Search for the cell housing the specified text and yield its [x, y] center coordinate. 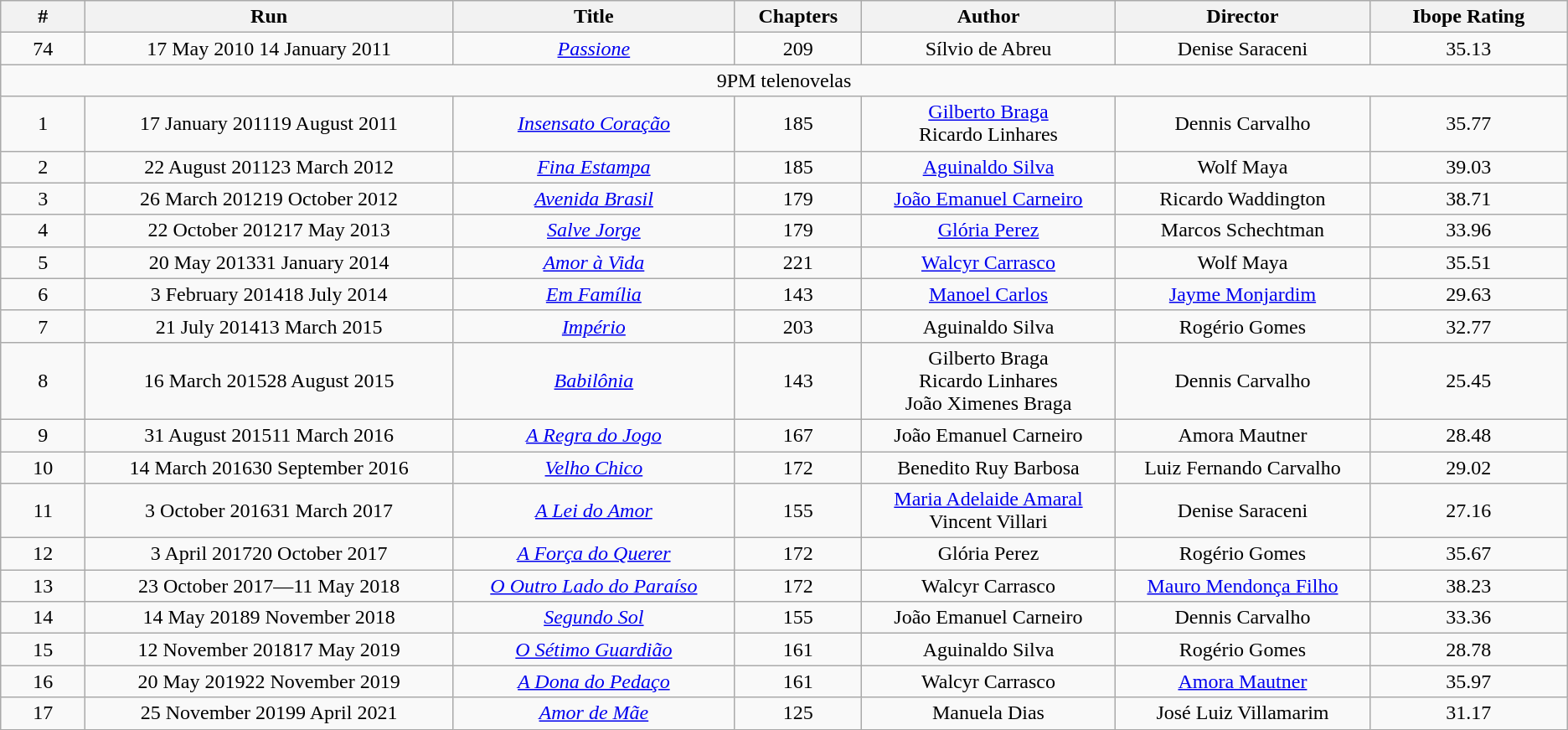
Title [593, 17]
Insensato Coração [593, 124]
Avenida Brasil [593, 199]
4 [44, 230]
Manoel Carlos [988, 294]
16 March 201528 August 2015 [269, 381]
8 [44, 381]
Manuela Dias [988, 713]
10 [44, 467]
9 [44, 435]
23 October 2017—11 May 2018 [269, 586]
203 [797, 326]
17 January 201119 August 2011 [269, 124]
3 October 201631 March 2017 [269, 511]
209 [797, 49]
38.23 [1468, 586]
33.96 [1468, 230]
17 [44, 713]
3 April 201720 October 2017 [269, 554]
25.45 [1468, 381]
Império [593, 326]
José Luiz Villamarim [1243, 713]
Amor à Vida [593, 262]
3 February 201418 July 2014 [269, 294]
20 May 201331 January 2014 [269, 262]
Chapters [797, 17]
27.16 [1468, 511]
Author [988, 17]
Benedito Ruy Barbosa [988, 467]
2 [44, 167]
Velho Chico [593, 467]
Mauro Mendonça Filho [1243, 586]
28.48 [1468, 435]
14 March 201630 September 2016 [269, 467]
33.36 [1468, 618]
20 May 201922 November 2019 [269, 681]
Luiz Fernando Carvalho [1243, 467]
Gilberto BragaRicardo Linhares João Ximenes Braga [988, 381]
14 May 20189 November 2018 [269, 618]
# [44, 17]
Maria Adelaide Amaral Vincent Villari [988, 511]
Ibope Rating [1468, 17]
167 [797, 435]
Salve Jorge [593, 230]
A Dona do Pedaço [593, 681]
38.71 [1468, 199]
35.97 [1468, 681]
22 October 201217 May 2013 [269, 230]
9PM telenovelas [784, 80]
5 [44, 262]
28.78 [1468, 650]
1 [44, 124]
35.77 [1468, 124]
6 [44, 294]
A Lei do Amor [593, 511]
Gilberto BragaRicardo Linhares [988, 124]
26 March 201219 October 2012 [269, 199]
39.03 [1468, 167]
16 [44, 681]
Segundo Sol [593, 618]
31.17 [1468, 713]
15 [44, 650]
O Outro Lado do Paraíso [593, 586]
25 November 20199 April 2021 [269, 713]
7 [44, 326]
A Regra do Jogo [593, 435]
Fina Estampa [593, 167]
Sílvio de Abreu [988, 49]
74 [44, 49]
32.77 [1468, 326]
13 [44, 586]
Jayme Monjardim [1243, 294]
Run [269, 17]
O Sétimo Guardião [593, 650]
12 November 201817 May 2019 [269, 650]
22 August 201123 March 2012 [269, 167]
12 [44, 554]
Ricardo Waddington [1243, 199]
17 May 2010 14 January 2011 [269, 49]
Babilônia [593, 381]
31 August 201511 March 2016 [269, 435]
29.63 [1468, 294]
35.67 [1468, 554]
Em Família [593, 294]
29.02 [1468, 467]
Amor de Mãe [593, 713]
11 [44, 511]
125 [797, 713]
35.51 [1468, 262]
221 [797, 262]
21 July 201413 March 2015 [269, 326]
Marcos Schechtman [1243, 230]
14 [44, 618]
Passione [593, 49]
35.13 [1468, 49]
3 [44, 199]
A Força do Querer [593, 554]
Director [1243, 17]
